Output the [X, Y] coordinate of the center of the cell containing the given text.  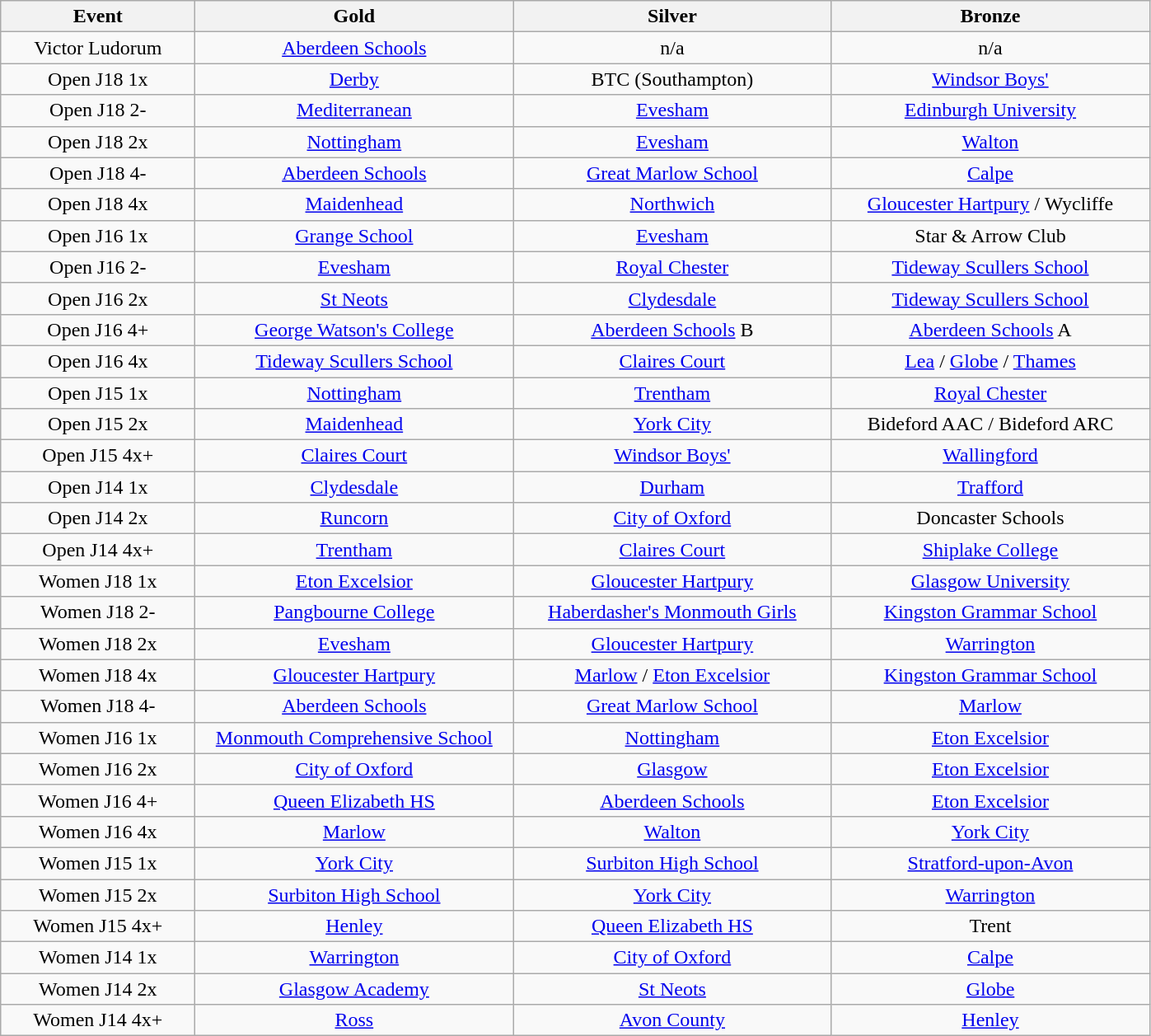
Women J15 4x+ [98, 926]
Open J18 2x [98, 142]
Northwich [672, 204]
Pangbourne College [354, 612]
Silver [672, 16]
Women J16 2x [98, 769]
Open J15 2x [98, 424]
Ross [354, 1020]
Trent [990, 926]
Women J14 4x+ [98, 1020]
Star & Arrow Club [990, 236]
Haberdasher's Monmouth Girls [672, 612]
Gloucester Hartpury / Wycliffe [990, 204]
Women J18 4- [98, 706]
BTC (Southampton) [672, 79]
Mediterranean [354, 110]
Shiplake College [990, 550]
Glasgow University [990, 581]
Open J16 4x [98, 361]
Globe [990, 989]
Aberdeen Schools A [990, 330]
Open J18 1x [98, 79]
Trafford [990, 487]
Bronze [990, 16]
Durham [672, 487]
Women J16 4x [98, 832]
Edinburgh University [990, 110]
Women J18 4x [98, 675]
Marlow / Eton Excelsior [672, 675]
Open J18 4- [98, 173]
Open J14 2x [98, 518]
Women J18 2x [98, 644]
Avon County [672, 1020]
Women J15 2x [98, 894]
Aberdeen Schools B [672, 330]
Open J14 4x+ [98, 550]
Runcorn [354, 518]
Women J14 2x [98, 989]
Stratford-upon-Avon [990, 863]
Women J18 2- [98, 612]
Open J16 1x [98, 236]
Women J16 4+ [98, 800]
Event [98, 16]
Victor Ludorum [98, 48]
Open J15 1x [98, 393]
Derby [354, 79]
Women J15 1x [98, 863]
Monmouth Comprehensive School [354, 738]
Open J16 2x [98, 298]
Gold [354, 16]
Grange School [354, 236]
Bideford AAC / Bideford ARC [990, 424]
Doncaster Schools [990, 518]
Women J16 1x [98, 738]
Lea / Globe / Thames [990, 361]
Open J15 4x+ [98, 456]
Glasgow Academy [354, 989]
Women J14 1x [98, 958]
Open J18 2- [98, 110]
Women J18 1x [98, 581]
Wallingford [990, 456]
Glasgow [672, 769]
George Watson's College [354, 330]
Open J16 4+ [98, 330]
Open J18 4x [98, 204]
Open J16 2- [98, 267]
Open J14 1x [98, 487]
